Locate the cell with the specified text and output its [x, y] center coordinate. 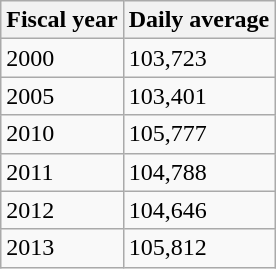
Fiscal year [62, 20]
103,401 [199, 96]
105,777 [199, 134]
2010 [62, 134]
2000 [62, 58]
2011 [62, 172]
104,788 [199, 172]
Daily average [199, 20]
103,723 [199, 58]
104,646 [199, 210]
2013 [62, 248]
105,812 [199, 248]
2005 [62, 96]
2012 [62, 210]
